Locate the cell with the specified text and output its (X, Y) center coordinate. 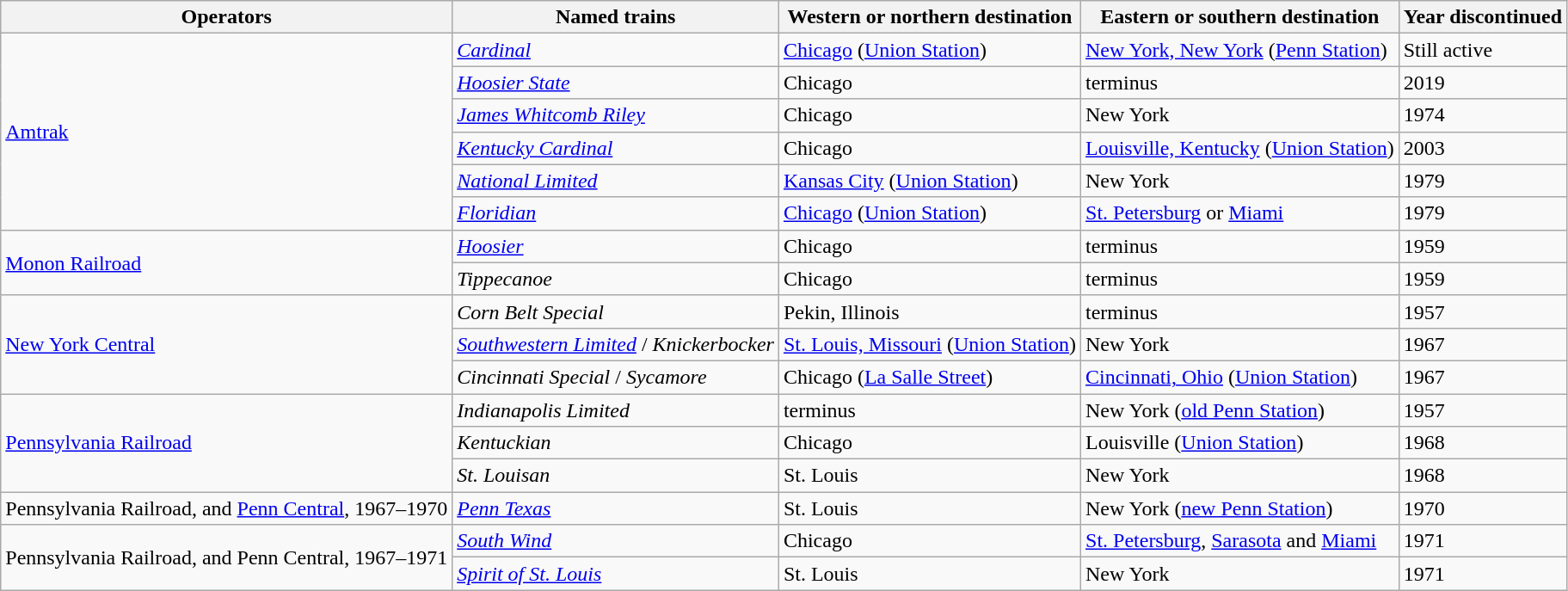
Year discontinued (1483, 17)
Hoosier (616, 246)
Indianapolis Limited (616, 410)
Penn Texas (616, 508)
Pennsylvania Railroad, and Penn Central, 1967–1971 (227, 557)
National Limited (616, 181)
Eastern or southern destination (1240, 17)
Cincinnati Special / Sycamore (616, 377)
Western or northern destination (929, 17)
St. Louis, Missouri (Union Station) (929, 344)
New York Central (227, 344)
Hoosier State (616, 83)
Kentuckian (616, 443)
St. Petersburg, Sarasota and Miami (1240, 541)
Louisville, Kentucky (Union Station) (1240, 148)
New York (new Penn Station) (1240, 508)
Louisville (Union Station) (1240, 443)
Operators (227, 17)
Pennsylvania Railroad, and Penn Central, 1967–1970 (227, 508)
Cincinnati, Ohio (Union Station) (1240, 377)
Tippecanoe (616, 279)
Corn Belt Special (616, 311)
Cardinal (616, 50)
St. Louisan (616, 476)
James Whitcomb Riley (616, 115)
Pennsylvania Railroad (227, 443)
Still active (1483, 50)
Southwestern Limited / Knickerbocker (616, 344)
Amtrak (227, 132)
1974 (1483, 115)
New York, New York (Penn Station) (1240, 50)
New York (old Penn Station) (1240, 410)
2003 (1483, 148)
Kentucky Cardinal (616, 148)
St. Petersburg or Miami (1240, 213)
South Wind (616, 541)
Kansas City (Union Station) (929, 181)
Spirit of St. Louis (616, 574)
Chicago (La Salle Street) (929, 377)
1970 (1483, 508)
2019 (1483, 83)
Floridian (616, 213)
Named trains (616, 17)
Monon Railroad (227, 262)
Pekin, Illinois (929, 311)
